Return the [X, Y] coordinate for the center point of the cell that contains the specified text.  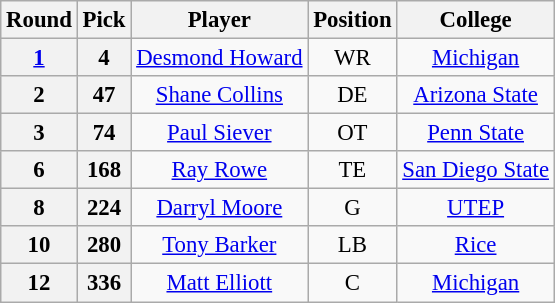
12 [39, 283]
10 [39, 245]
UTEP [476, 208]
Ray Rowe [220, 170]
4 [104, 58]
WR [352, 58]
TE [352, 170]
1 [39, 58]
Arizona State [476, 95]
8 [39, 208]
2 [39, 95]
San Diego State [476, 170]
Round [39, 20]
280 [104, 245]
C [352, 283]
336 [104, 283]
Player [220, 20]
Penn State [476, 133]
Matt Elliott [220, 283]
Desmond Howard [220, 58]
LB [352, 245]
Shane Collins [220, 95]
Tony Barker [220, 245]
Paul Siever [220, 133]
74 [104, 133]
DE [352, 95]
Pick [104, 20]
224 [104, 208]
Rice [476, 245]
3 [39, 133]
Darryl Moore [220, 208]
OT [352, 133]
47 [104, 95]
College [476, 20]
G [352, 208]
Position [352, 20]
168 [104, 170]
6 [39, 170]
